Capture the cell that displays the provided text and extract its [x, y] central coordinate. 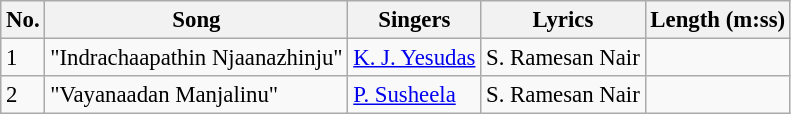
1 [23, 58]
Singers [414, 20]
P. Susheela [414, 95]
Length (m:ss) [718, 20]
No. [23, 20]
"Vayanaadan Manjalinu" [196, 95]
"Indrachaapathin Njaanazhinju" [196, 58]
Lyrics [563, 20]
2 [23, 95]
Song [196, 20]
K. J. Yesudas [414, 58]
